Capture the cell that displays the provided text and extract its (X, Y) central coordinate. 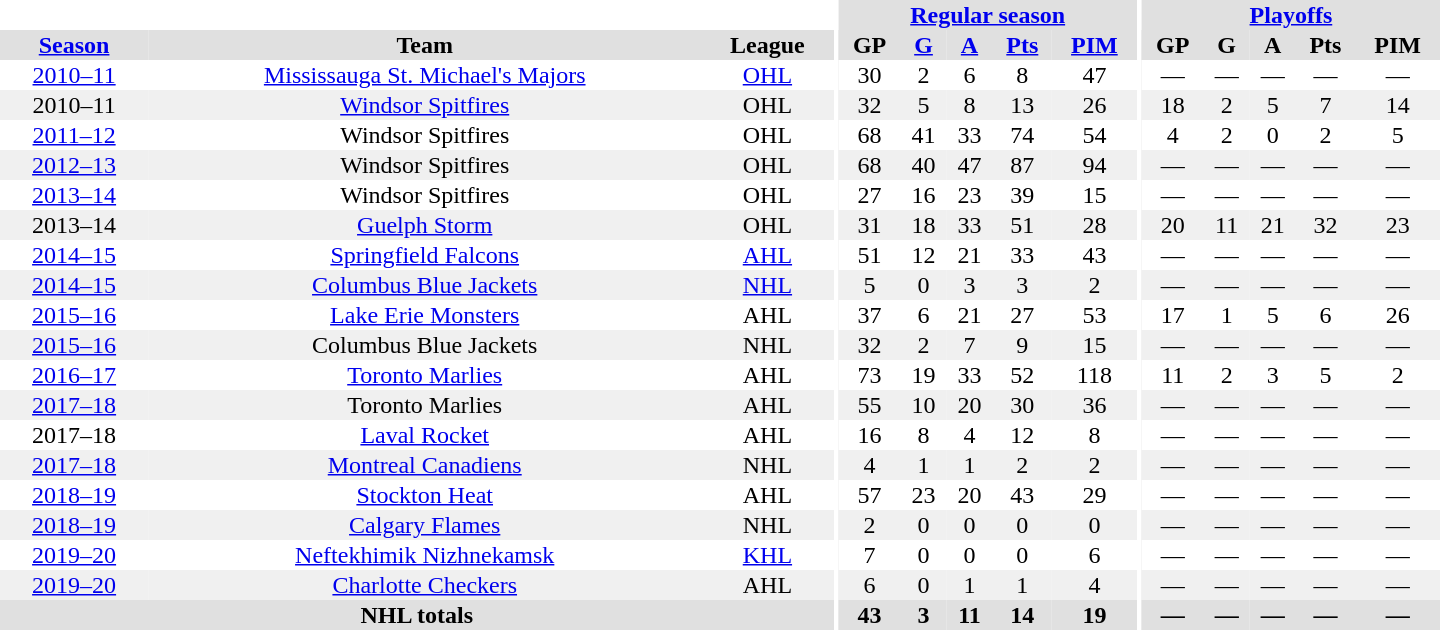
73 (870, 375)
NHL totals (417, 615)
Lake Erie Monsters (424, 315)
Charlotte Checkers (424, 585)
74 (1023, 135)
Neftekhimik Nizhnekamsk (424, 555)
41 (924, 135)
54 (1094, 135)
2012–13 (74, 165)
Playoffs (1291, 15)
Season (74, 45)
94 (1094, 165)
55 (870, 405)
2016–17 (74, 375)
29 (1094, 495)
2011–12 (74, 135)
87 (1023, 165)
28 (1094, 225)
Laval Rocket (424, 435)
52 (1023, 375)
17 (1173, 315)
118 (1094, 375)
13 (1023, 105)
53 (1094, 315)
KHL (767, 555)
10 (924, 405)
39 (1023, 195)
57 (870, 495)
9 (1023, 345)
Guelph Storm (424, 225)
40 (924, 165)
League (767, 45)
Regular season (988, 15)
Mississauga St. Michael's Majors (424, 75)
Calgary Flames (424, 525)
31 (870, 225)
Montreal Canadiens (424, 465)
36 (1094, 405)
37 (870, 315)
Springfield Falcons (424, 255)
Stockton Heat (424, 495)
Team (424, 45)
